From the cell containing the given text, extract its center point as [x, y] coordinate. 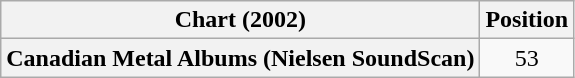
Canadian Metal Albums (Nielsen SoundScan) [240, 58]
Chart (2002) [240, 20]
53 [527, 58]
Position [527, 20]
